From the cell containing the given text, extract its center point as [X, Y] coordinate. 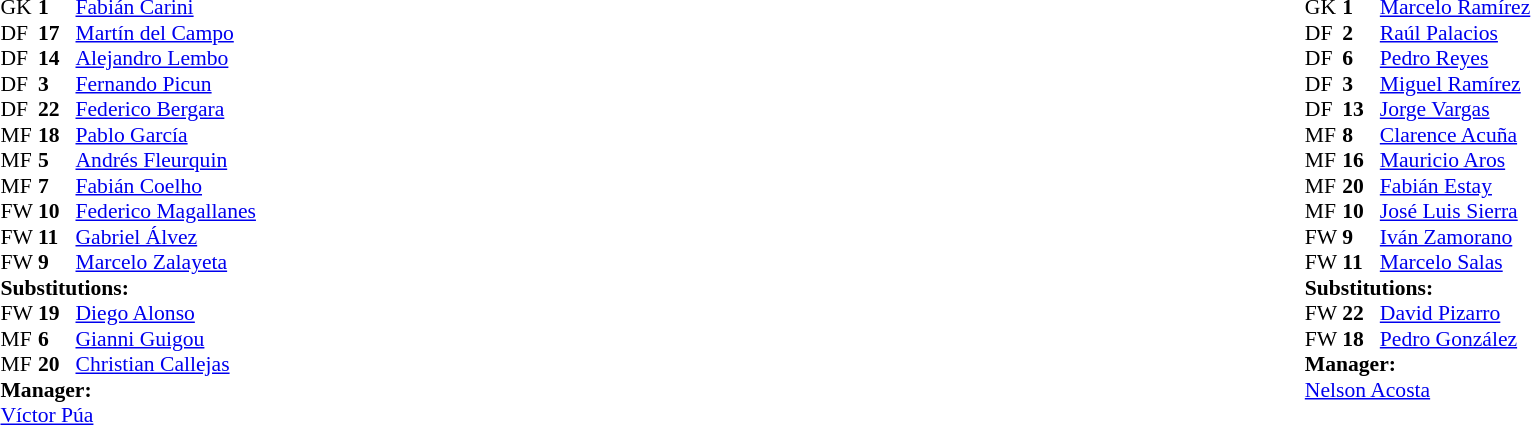
Marcelo Zalayeta [166, 263]
Alejandro Lembo [166, 59]
Martín del Campo [166, 33]
13 [1361, 109]
16 [1361, 161]
Gabriel Álvez [166, 237]
Federico Magallanes [166, 211]
5 [57, 161]
Pablo García [166, 135]
Federico Bergara [166, 109]
Andrés Fleurquin [166, 161]
7 [57, 186]
Manager: [128, 390]
8 [1361, 135]
2 [1361, 33]
Christian Callejas [166, 365]
Diego Alonso [166, 313]
14 [57, 59]
Substitutions: [128, 288]
Fernando Picun [166, 84]
17 [57, 33]
19 [57, 313]
Fabián Coelho [166, 186]
Gianni Guigou [166, 339]
